Return the [X, Y] coordinate for the center point of the cell that contains the specified text.  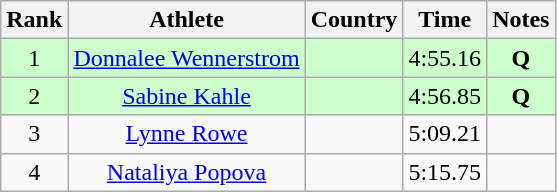
Athlete [186, 20]
Sabine Kahle [186, 96]
Notes [521, 20]
4:55.16 [445, 58]
5:09.21 [445, 134]
3 [34, 134]
Donnalee Wennerstrom [186, 58]
Country [354, 20]
Time [445, 20]
4:56.85 [445, 96]
2 [34, 96]
Nataliya Popova [186, 172]
5:15.75 [445, 172]
1 [34, 58]
Lynne Rowe [186, 134]
Rank [34, 20]
4 [34, 172]
